For the text-containing cell, return its midpoint in (x, y) coordinate format. 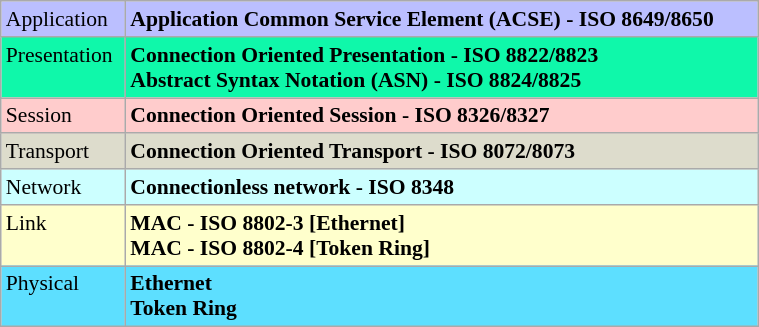
Connection Oriented Session - ISO 8326/8327 (441, 116)
Physical (63, 296)
Connection Oriented Transport - ISO 8072/8073 (441, 151)
MAC - ISO 8802-3 [Ethernet]MAC - ISO 8802-4 [Token Ring] (441, 234)
Transport (63, 151)
Connection Oriented Presentation - ISO 8822/8823Abstract Syntax Notation (ASN) - ISO 8824/8825 (441, 66)
Link (63, 234)
Connectionless network - ISO 8348 (441, 187)
Presentation (63, 66)
Network (63, 187)
Application (63, 19)
Session (63, 116)
Application Common Service Element (ACSE) - ISO 8649/8650 (441, 19)
EthernetToken Ring (441, 296)
